Return the (X, Y) coordinate for the center point of the cell that contains the specified text.  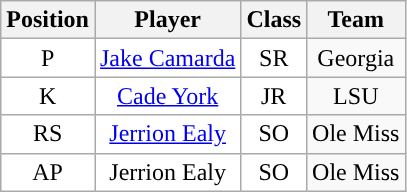
JR (274, 96)
AP (48, 172)
LSU (356, 96)
Team (356, 20)
Georgia (356, 58)
Player (167, 20)
SR (274, 58)
Cade York (167, 96)
Jake Camarda (167, 58)
Position (48, 20)
RS (48, 134)
K (48, 96)
Class (274, 20)
P (48, 58)
